Provide the (x, y) coordinate of the cell's center where the given text is located.  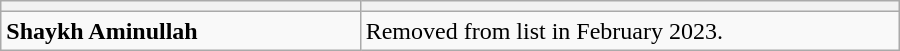
Removed from list in February 2023. (630, 31)
Shaykh Aminullah (180, 31)
